Scan for the cell matching the given text and deliver its (x, y) coordinate at center. 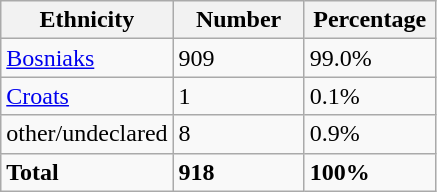
Bosniaks (87, 58)
Ethnicity (87, 20)
other/undeclared (87, 134)
Number (238, 20)
909 (238, 58)
918 (238, 172)
99.0% (370, 58)
8 (238, 134)
Percentage (370, 20)
100% (370, 172)
Croats (87, 96)
0.1% (370, 96)
1 (238, 96)
0.9% (370, 134)
Total (87, 172)
